Pinpoint the cell where the given text exists, returning its [X, Y] midpoint coordinate. 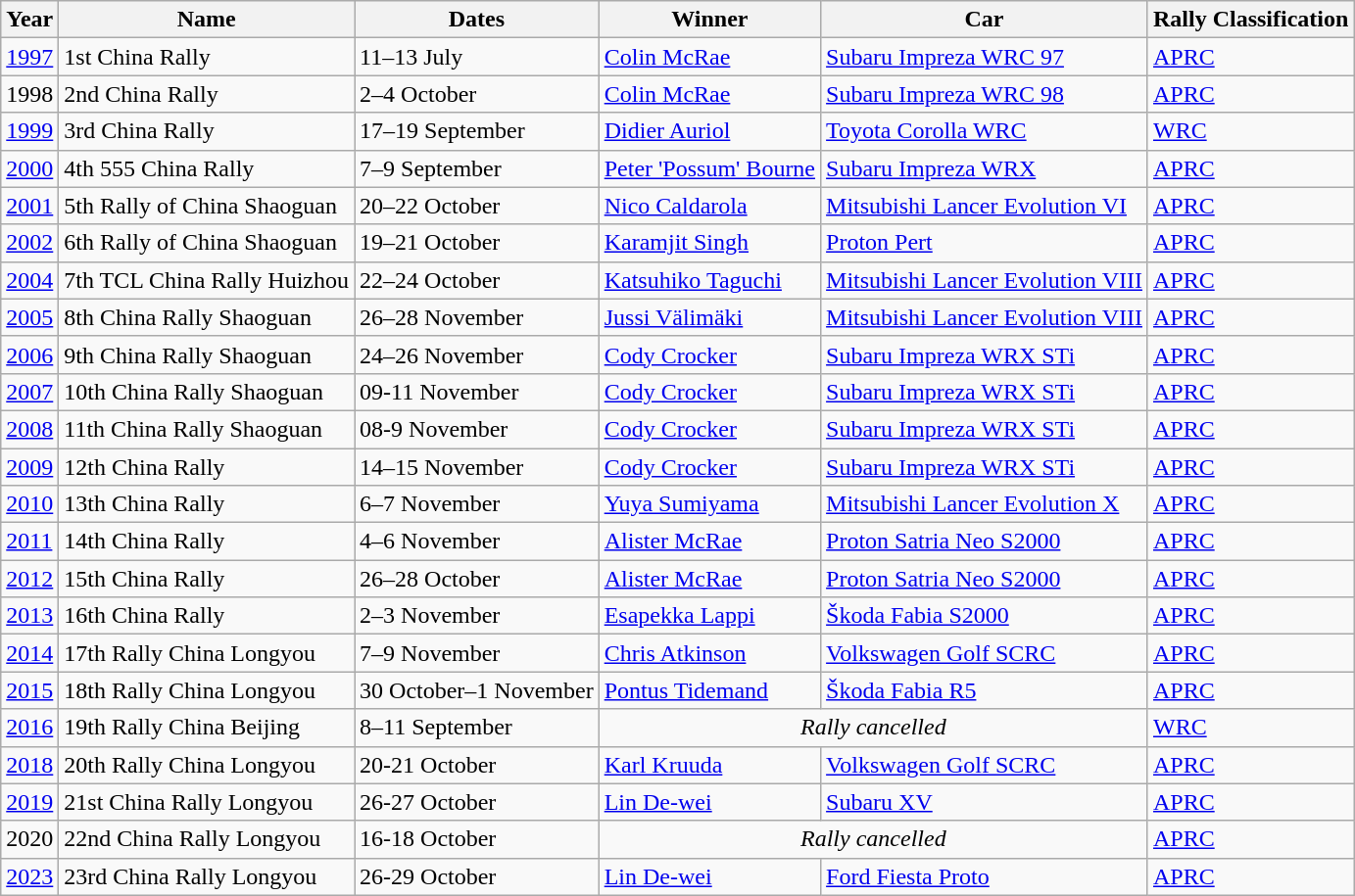
23rd China Rally Longyou [207, 876]
14th China Rally [207, 542]
11th China Rally Shaoguan [207, 429]
26–28 November [477, 317]
1997 [29, 57]
2007 [29, 392]
24–26 November [477, 354]
Katsuhiko Taguchi [709, 280]
Rally Classification [1250, 20]
2013 [29, 616]
Didier Auriol [709, 131]
Year [29, 20]
2011 [29, 542]
2–3 November [477, 616]
2008 [29, 429]
10th China Rally Shaoguan [207, 392]
16th China Rally [207, 616]
7–9 November [477, 653]
2018 [29, 765]
6–7 November [477, 504]
17–19 September [477, 131]
2016 [29, 728]
2014 [29, 653]
6th Rally of China Shaoguan [207, 243]
Yuya Sumiyama [709, 504]
Škoda Fabia S2000 [985, 616]
Pontus Tidemand [709, 690]
Peter 'Possum' Bourne [709, 168]
Car [985, 20]
11–13 July [477, 57]
15th China Rally [207, 579]
Subaru XV [985, 802]
2020 [29, 839]
7–9 September [477, 168]
14–15 November [477, 467]
20–22 October [477, 206]
26-29 October [477, 876]
2023 [29, 876]
2006 [29, 354]
Karl Kruuda [709, 765]
Subaru Impreza WRC 97 [985, 57]
Subaru Impreza WRX [985, 168]
2001 [29, 206]
2–4 October [477, 94]
Name [207, 20]
Mitsubishi Lancer Evolution VI [985, 206]
19–21 October [477, 243]
2002 [29, 243]
20-21 October [477, 765]
2005 [29, 317]
Jussi Välimäki [709, 317]
2009 [29, 467]
5th Rally of China Shaoguan [207, 206]
4–6 November [477, 542]
Mitsubishi Lancer Evolution X [985, 504]
09-11 November [477, 392]
Toyota Corolla WRC [985, 131]
08-9 November [477, 429]
17th Rally China Longyou [207, 653]
Ford Fiesta Proto [985, 876]
2nd China Rally [207, 94]
1999 [29, 131]
Subaru Impreza WRC 98 [985, 94]
2015 [29, 690]
4th 555 China Rally [207, 168]
Chris Atkinson [709, 653]
16-18 October [477, 839]
8th China Rally Shaoguan [207, 317]
8–11 September [477, 728]
12th China Rally [207, 467]
Karamjit Singh [709, 243]
22–24 October [477, 280]
1998 [29, 94]
18th Rally China Longyou [207, 690]
2019 [29, 802]
Nico Caldarola [709, 206]
3rd China Rally [207, 131]
26-27 October [477, 802]
2012 [29, 579]
2000 [29, 168]
9th China Rally Shaoguan [207, 354]
Winner [709, 20]
Esapekka Lappi [709, 616]
20th Rally China Longyou [207, 765]
2004 [29, 280]
Dates [477, 20]
2010 [29, 504]
19th Rally China Beijing [207, 728]
30 October–1 November [477, 690]
22nd China Rally Longyou [207, 839]
21st China Rally Longyou [207, 802]
13th China Rally [207, 504]
26–28 October [477, 579]
Proton Pert [985, 243]
1st China Rally [207, 57]
7th TCL China Rally Huizhou [207, 280]
Škoda Fabia R5 [985, 690]
